Detect which cell encompasses the target text, then output its [x, y] center coordinate. 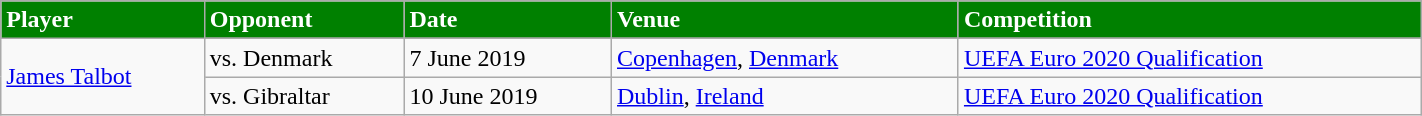
Competition [1190, 20]
Dublin, Ireland [784, 96]
vs. Denmark [304, 58]
Date [508, 20]
vs. Gibraltar [304, 96]
Player [102, 20]
Copenhagen, Denmark [784, 58]
James Talbot [102, 77]
10 June 2019 [508, 96]
Opponent [304, 20]
7 June 2019 [508, 58]
Venue [784, 20]
